Output the [X, Y] coordinate of the center of the cell containing the given text.  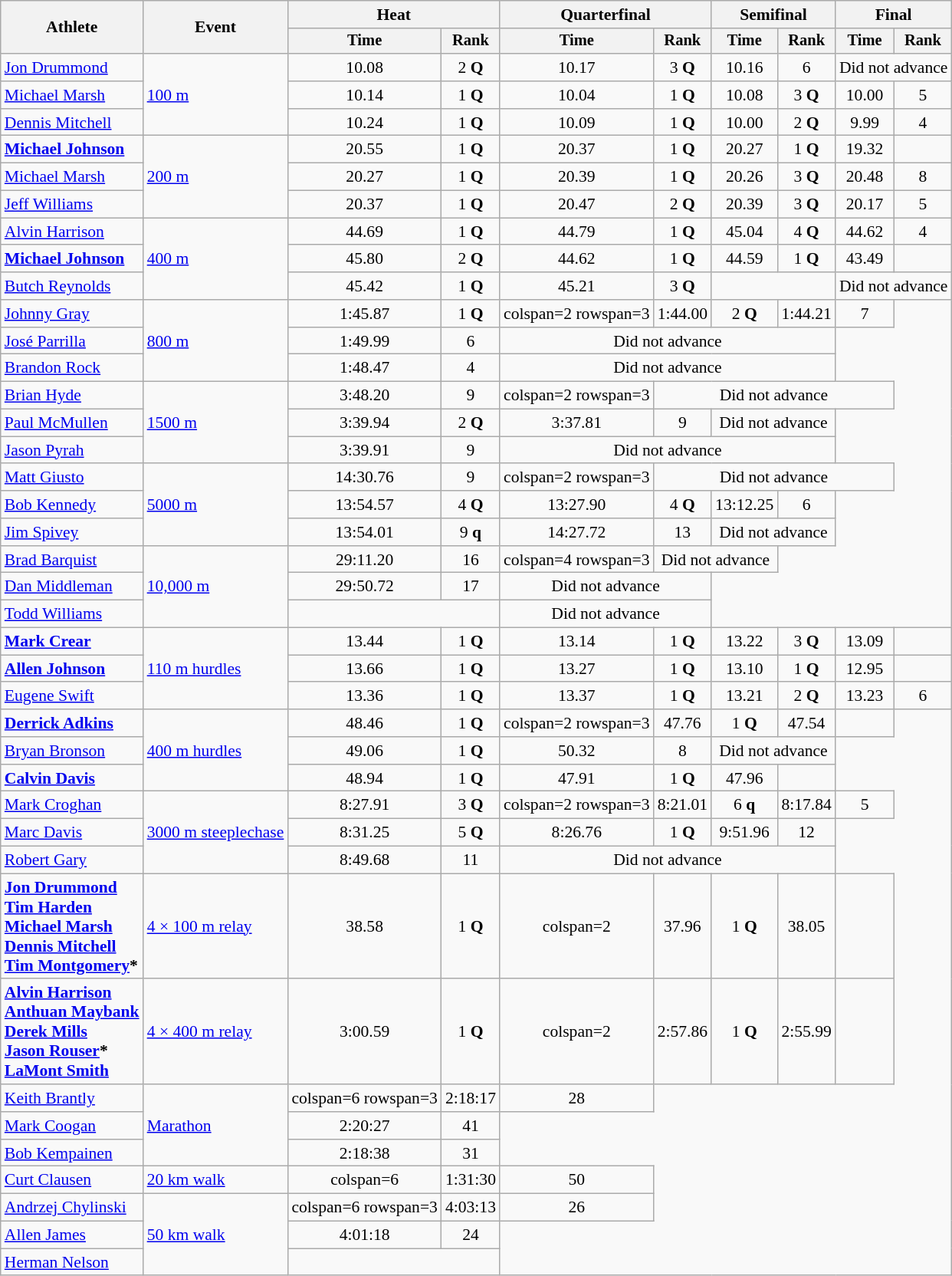
48.46 [365, 723]
Allen James [72, 1235]
2:20:27 [365, 1126]
Andrzej Chylinski [72, 1208]
13.66 [365, 669]
Herman Nelson [72, 1262]
1:48.47 [365, 368]
Marc Davis [72, 833]
Alvin Harrison [72, 232]
Dan Middleman [72, 587]
100 m [216, 95]
10.16 [744, 67]
400 m [216, 259]
37.96 [682, 926]
8:17.84 [806, 805]
14:27.72 [576, 532]
10.09 [576, 123]
Bob Kempainen [72, 1153]
Marathon [216, 1126]
Final [894, 15]
6 q [744, 805]
Jon Drummond [72, 67]
17 [471, 587]
2:18:17 [471, 1098]
45.04 [744, 232]
13.14 [576, 642]
45.80 [365, 259]
1:45.87 [365, 314]
3:37.81 [576, 423]
11 [471, 860]
20.48 [865, 177]
45.42 [365, 286]
13:27.90 [576, 505]
29:11.20 [365, 560]
2:57.86 [682, 1032]
800 m [216, 340]
Allen Johnson [72, 669]
Curt Clausen [72, 1180]
400 m hurdles [216, 750]
Robert Gary [72, 860]
Calvin Davis [72, 778]
Keith Brantly [72, 1098]
10.14 [365, 95]
20.55 [365, 150]
10,000 m [216, 587]
45.21 [576, 286]
13.09 [865, 642]
50.32 [576, 751]
Heat [394, 15]
José Parrilla [72, 341]
13.22 [744, 642]
48.94 [365, 778]
13.21 [744, 696]
Mark Crear [72, 642]
13.36 [365, 696]
110 m hurdles [216, 669]
28 [576, 1098]
29:50.72 [365, 587]
9.99 [865, 123]
13.37 [576, 696]
2:18:38 [365, 1153]
Semifinal [773, 15]
1:49.99 [365, 341]
Quarterfinal [606, 15]
8:26.76 [576, 833]
Dennis Mitchell [72, 123]
12.95 [865, 669]
10.24 [365, 123]
47.96 [744, 778]
8:21.01 [682, 805]
10.04 [576, 95]
Athlete [72, 28]
20 km walk [216, 1180]
13:12.25 [744, 505]
Eugene Swift [72, 696]
Paul McMullen [72, 423]
colspan=6 [365, 1180]
3:39.91 [365, 450]
200 m [216, 176]
13:54.01 [365, 532]
1:44.00 [682, 314]
Jeff Williams [72, 205]
Mark Croghan [72, 805]
Brad Barquist [72, 560]
43.49 [865, 259]
14:30.76 [365, 478]
4:03:13 [471, 1208]
16 [471, 560]
Brian Hyde [72, 396]
13.27 [576, 669]
Matt Giusto [72, 478]
2:55.99 [806, 1032]
4 × 100 m relay [216, 926]
Alvin HarrisonAnthuan MaybankDerek MillsJason Rouser*LaMont Smith [72, 1032]
Jim Spivey [72, 532]
Butch Reynolds [72, 286]
50 [576, 1180]
3000 m steeplechase [216, 833]
Bob Kennedy [72, 505]
13.10 [744, 669]
24 [471, 1235]
1:31:30 [471, 1180]
7 [865, 314]
38.05 [806, 926]
3:00.59 [365, 1032]
13.23 [865, 696]
5 Q [471, 833]
1:44.21 [806, 314]
4 × 400 m relay [216, 1032]
38.58 [365, 926]
Mark Coogan [72, 1126]
Jason Pyrah [72, 450]
47.91 [576, 778]
12 [806, 833]
44.69 [365, 232]
8:49.68 [365, 860]
Johnny Gray [72, 314]
9 q [471, 532]
3:39.94 [365, 423]
Bryan Bronson [72, 751]
44.59 [744, 259]
4:01:18 [365, 1235]
19.32 [865, 150]
20.17 [865, 205]
49.06 [365, 751]
47.54 [806, 723]
10.17 [576, 67]
13.44 [365, 642]
8:31.25 [365, 833]
Jon DrummondTim HardenMichael MarshDennis MitchellTim Montgomery* [72, 926]
41 [471, 1126]
5000 m [216, 505]
31 [471, 1153]
20.47 [576, 205]
1500 m [216, 423]
26 [576, 1208]
13 [682, 532]
47.76 [682, 723]
Derrick Adkins [72, 723]
44.79 [576, 232]
8:27.91 [365, 805]
13:54.57 [365, 505]
Event [216, 28]
colspan=4 rowspan=3 [576, 560]
Todd Williams [72, 614]
Brandon Rock [72, 368]
3:48.20 [365, 396]
50 km walk [216, 1235]
9:51.96 [744, 833]
20.26 [744, 177]
